Pinpoint the cell where the given text exists, returning its (X, Y) midpoint coordinate. 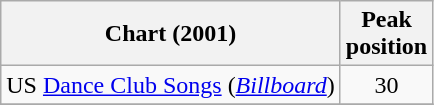
Peakposition (386, 34)
30 (386, 85)
US Dance Club Songs (Billboard) (171, 85)
Chart (2001) (171, 34)
